From the cell containing the given text, extract its center point as [x, y] coordinate. 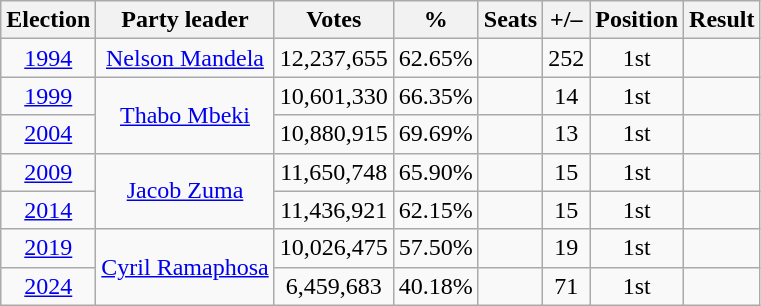
Seats [510, 20]
66.35% [436, 96]
Cyril Ramaphosa [185, 267]
2004 [48, 134]
1994 [48, 58]
10,026,475 [334, 248]
10,880,915 [334, 134]
252 [566, 58]
Thabo Mbeki [185, 115]
Election [48, 20]
Nelson Mandela [185, 58]
65.90% [436, 172]
Votes [334, 20]
19 [566, 248]
2014 [48, 210]
71 [566, 286]
11,436,921 [334, 210]
Position [637, 20]
Jacob Zuma [185, 191]
2024 [48, 286]
+/– [566, 20]
12,237,655 [334, 58]
40.18% [436, 286]
10,601,330 [334, 96]
57.50% [436, 248]
1999 [48, 96]
2019 [48, 248]
Result [722, 20]
% [436, 20]
13 [566, 134]
2009 [48, 172]
6,459,683 [334, 286]
Party leader [185, 20]
11,650,748 [334, 172]
62.65% [436, 58]
14 [566, 96]
62.15% [436, 210]
69.69% [436, 134]
